Detect which cell encompasses the target text, then output its [X, Y] center coordinate. 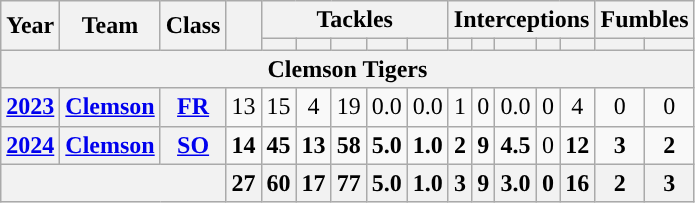
2023 [30, 107]
Class [193, 26]
Interceptions [522, 20]
17 [314, 183]
77 [348, 183]
2024 [30, 145]
1 [460, 107]
Team [110, 26]
58 [348, 145]
14 [244, 145]
60 [278, 183]
SO [193, 145]
12 [578, 145]
19 [348, 107]
4.5 [516, 145]
45 [278, 145]
3.0 [516, 183]
Clemson Tigers [348, 69]
Tackles [354, 20]
27 [244, 183]
FR [193, 107]
15 [278, 107]
Year [30, 26]
16 [578, 183]
Fumbles [644, 20]
